Scan for the cell matching the given text and deliver its (X, Y) coordinate at center. 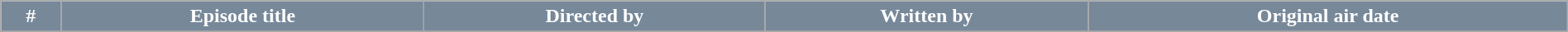
Written by (926, 16)
Episode title (243, 16)
Original air date (1328, 16)
Directed by (595, 16)
# (31, 16)
